Pinpoint the cell where the given text exists, returning its [X, Y] midpoint coordinate. 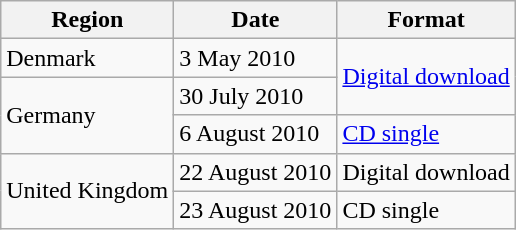
Date [256, 20]
22 August 2010 [256, 172]
Denmark [88, 58]
Germany [88, 115]
Region [88, 20]
United Kingdom [88, 191]
30 July 2010 [256, 96]
6 August 2010 [256, 134]
Format [426, 20]
23 August 2010 [256, 210]
3 May 2010 [256, 58]
